Return (x, y) of the center of cell containing provided text 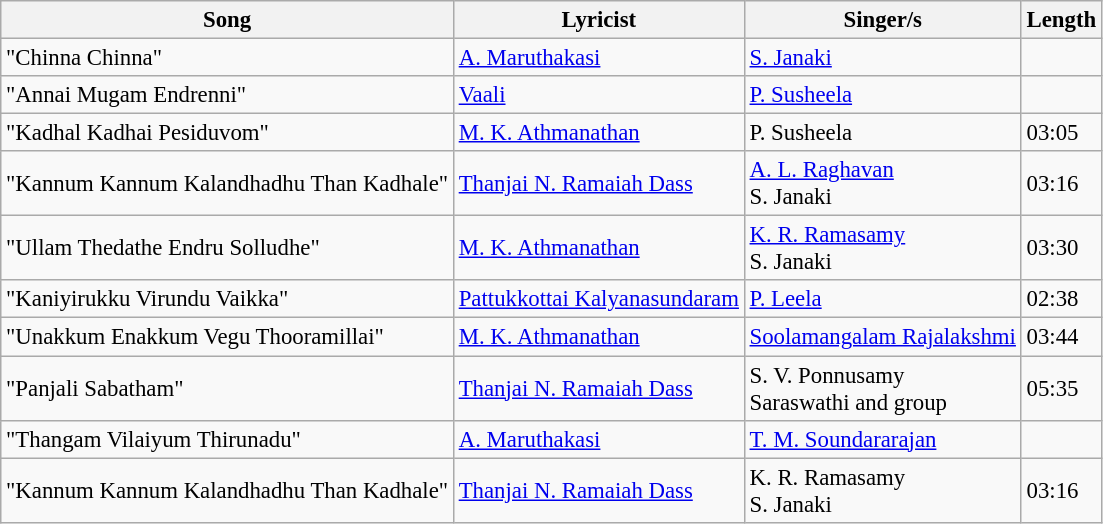
03:44 (1061, 337)
02:38 (1061, 299)
"Annai Mugam Endrenni" (228, 95)
"Chinna Chinna" (228, 58)
"Kadhal Kadhai Pesiduvom" (228, 133)
Vaali (598, 95)
"Thangam Vilaiyum Thirunadu" (228, 439)
S. V. PonnusamySaraswathi and group (882, 388)
Length (1061, 20)
T. M. Soundararajan (882, 439)
03:05 (1061, 133)
Singer/s (882, 20)
Lyricist (598, 20)
"Panjali Sabatham" (228, 388)
"Kaniyirukku Virundu Vaikka" (228, 299)
A. L. RaghavanS. Janaki (882, 184)
05:35 (1061, 388)
P. Leela (882, 299)
03:30 (1061, 248)
"Unakkum Enakkum Vegu Thooramillai" (228, 337)
Pattukkottai Kalyanasundaram (598, 299)
Song (228, 20)
Soolamangalam Rajalakshmi (882, 337)
"Ullam Thedathe Endru Solludhe" (228, 248)
S. Janaki (882, 58)
